Search for the cell housing the specified text and yield its [x, y] center coordinate. 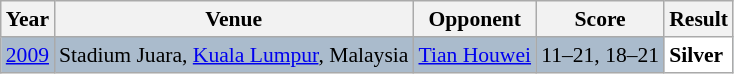
Score [600, 19]
11–21, 18–21 [600, 55]
Result [698, 19]
Year [28, 19]
Venue [234, 19]
Stadium Juara, Kuala Lumpur, Malaysia [234, 55]
2009 [28, 55]
Tian Houwei [474, 55]
Silver [698, 55]
Opponent [474, 19]
